From the cell containing the given text, extract its center point as [X, Y] coordinate. 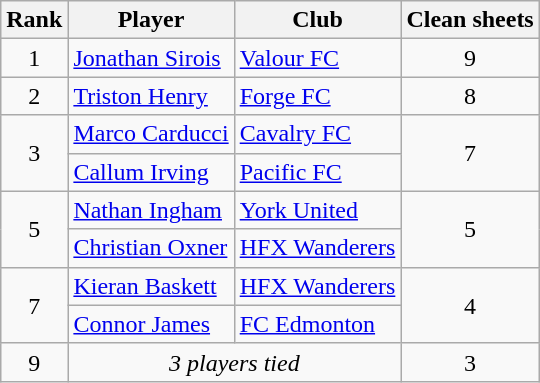
4 [470, 305]
Forge FC [318, 96]
Rank [34, 20]
3 players tied [234, 362]
Valour FC [318, 58]
Clean sheets [470, 20]
Pacific FC [318, 172]
2 [34, 96]
Triston Henry [151, 96]
Connor James [151, 324]
Kieran Baskett [151, 286]
Player [151, 20]
Cavalry FC [318, 134]
Callum Irving [151, 172]
York United [318, 210]
Marco Carducci [151, 134]
Nathan Ingham [151, 210]
1 [34, 58]
Christian Oxner [151, 248]
8 [470, 96]
Club [318, 20]
FC Edmonton [318, 324]
Jonathan Sirois [151, 58]
